Capture the cell that displays the provided text and extract its [x, y] central coordinate. 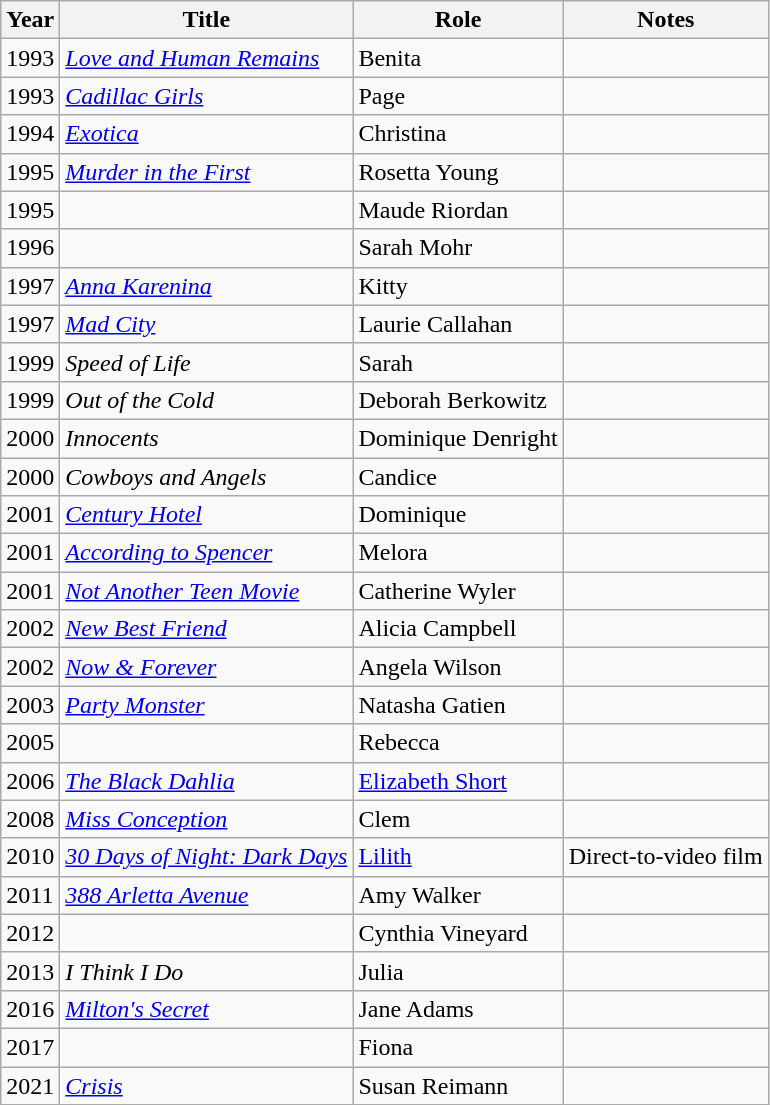
Christina [458, 134]
1996 [30, 248]
Crisis [206, 1085]
Title [206, 20]
Laurie Callahan [458, 324]
Dominique Denright [458, 438]
2012 [30, 933]
Dominique [458, 515]
2005 [30, 743]
Melora [458, 553]
Role [458, 20]
Rebecca [458, 743]
Mad City [206, 324]
Speed of Life [206, 362]
Miss Conception [206, 819]
Candice [458, 477]
Anna Karenina [206, 286]
Jane Adams [458, 1009]
Alicia Campbell [458, 629]
Clem [458, 819]
2008 [30, 819]
Amy Walker [458, 895]
Notes [666, 20]
Out of the Cold [206, 400]
Sarah [458, 362]
Love and Human Remains [206, 58]
Page [458, 96]
According to Spencer [206, 553]
Party Monster [206, 705]
Kitty [458, 286]
Milton's Secret [206, 1009]
1994 [30, 134]
Exotica [206, 134]
Angela Wilson [458, 667]
Not Another Teen Movie [206, 591]
New Best Friend [206, 629]
Fiona [458, 1047]
The Black Dahlia [206, 781]
Susan Reimann [458, 1085]
388 Arletta Avenue [206, 895]
Lilith [458, 857]
Now & Forever [206, 667]
Innocents [206, 438]
2017 [30, 1047]
Catherine Wyler [458, 591]
2010 [30, 857]
Cadillac Girls [206, 96]
2011 [30, 895]
Maude Riordan [458, 210]
Year [30, 20]
2006 [30, 781]
2021 [30, 1085]
Julia [458, 971]
Elizabeth Short [458, 781]
2003 [30, 705]
Century Hotel [206, 515]
Sarah Mohr [458, 248]
Benita [458, 58]
Deborah Berkowitz [458, 400]
Murder in the First [206, 172]
Rosetta Young [458, 172]
30 Days of Night: Dark Days [206, 857]
Cynthia Vineyard [458, 933]
Direct-to-video film [666, 857]
2013 [30, 971]
I Think I Do [206, 971]
Cowboys and Angels [206, 477]
2016 [30, 1009]
Natasha Gatien [458, 705]
